Output the (x, y) coordinate of the center of the cell containing the given text.  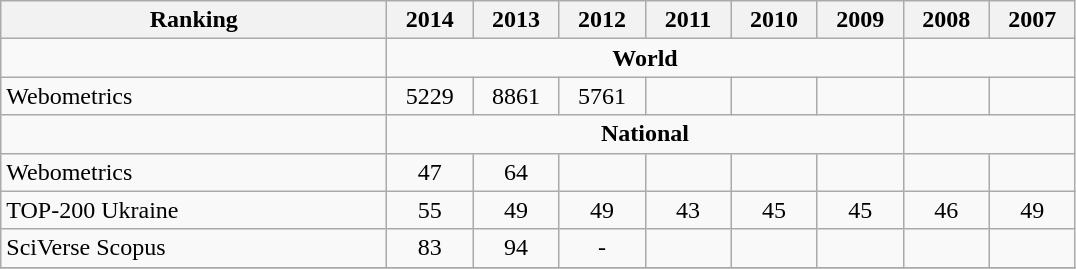
64 (516, 172)
SciVerse Scopus (194, 248)
8861 (516, 96)
2010 (774, 20)
World (645, 58)
2014 (430, 20)
46 (946, 210)
5229 (430, 96)
National (645, 134)
Ranking (194, 20)
2009 (860, 20)
2008 (946, 20)
2011 (688, 20)
43 (688, 210)
83 (430, 248)
5761 (602, 96)
TOP-200 Ukraine (194, 210)
- (602, 248)
2007 (1032, 20)
2013 (516, 20)
2012 (602, 20)
94 (516, 248)
47 (430, 172)
55 (430, 210)
